Locate the cell with the specified text and output its (x, y) center coordinate. 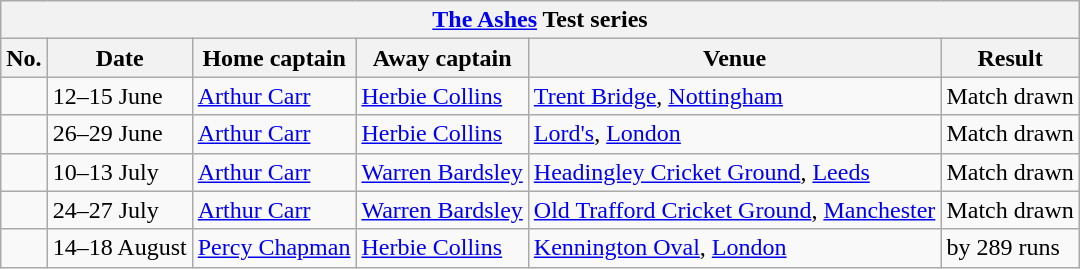
Old Trafford Cricket Ground, Manchester (734, 210)
by 289 runs (1010, 248)
10–13 July (120, 172)
Away captain (442, 58)
Percy Chapman (274, 248)
12–15 June (120, 96)
Trent Bridge, Nottingham (734, 96)
Home captain (274, 58)
Date (120, 58)
The Ashes Test series (540, 20)
Headingley Cricket Ground, Leeds (734, 172)
Lord's, London (734, 134)
24–27 July (120, 210)
14–18 August (120, 248)
26–29 June (120, 134)
No. (24, 58)
Venue (734, 58)
Result (1010, 58)
Kennington Oval, London (734, 248)
